Return the (x, y) coordinate for the center point of the cell that contains the specified text.  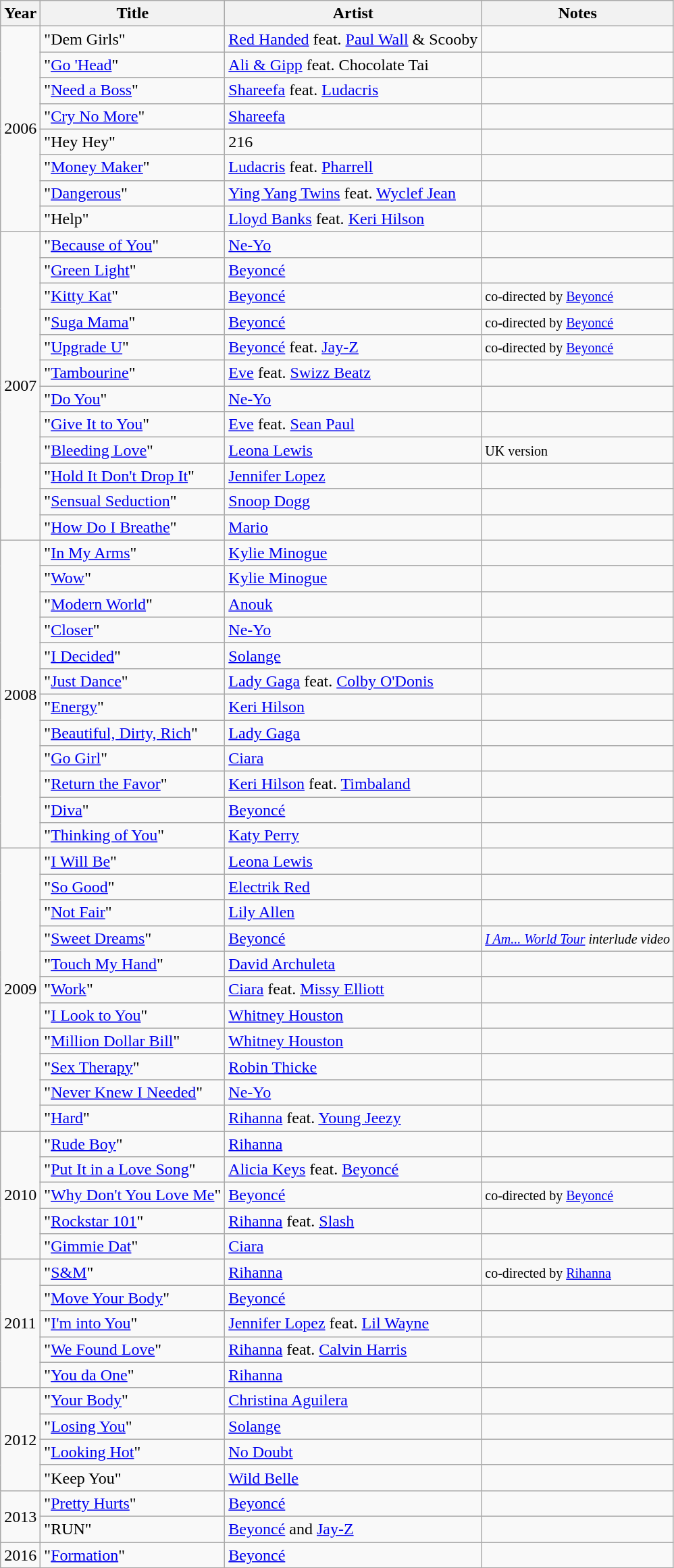
"Sex Therapy" (132, 1066)
Shareefa feat. Ludacris (353, 90)
Red Handed feat. Paul Wall & Scooby (353, 39)
"You da One" (132, 1375)
2006 (20, 129)
"Hold It Don't Drop It" (132, 476)
"Formation" (132, 1555)
"Wow" (132, 578)
No Doubt (353, 1452)
"I Will Be" (132, 861)
"Give It to You" (132, 425)
Ying Yang Twins feat. Wyclef Jean (353, 193)
"In My Arms" (132, 553)
"I'm into You" (132, 1324)
Year (20, 13)
"Just Dance" (132, 681)
Robin Thicke (353, 1066)
I Am... World Tour interlude video (578, 938)
co-directed by Rihanna (578, 1272)
"Money Maker" (132, 167)
"Do You" (132, 399)
Lloyd Banks feat. Keri Hilson (353, 219)
"S&M" (132, 1272)
"How Do I Breathe" (132, 527)
"Upgrade U" (132, 348)
"Thinking of You" (132, 836)
"Looking Hot" (132, 1452)
2013 (20, 1516)
Title (132, 13)
"Move Your Body" (132, 1298)
Mario (353, 527)
UK version (578, 450)
"Go 'Head" (132, 65)
Christina Aguilera (353, 1401)
"Touch My Hand" (132, 964)
Keri Hilson (353, 707)
"I Decided" (132, 655)
Anouk (353, 604)
Shareefa (353, 116)
Wild Belle (353, 1478)
Artist (353, 13)
"RUN" (132, 1529)
Eve feat. Swizz Beatz (353, 373)
"Pretty Hurts" (132, 1503)
Lady Gaga (353, 732)
"Kitty Kat" (132, 296)
Jennifer Lopez (353, 476)
2011 (20, 1324)
Rihanna feat. Young Jeezy (353, 1118)
Katy Perry (353, 836)
"Help" (132, 219)
216 (353, 142)
"Energy" (132, 707)
Beyoncé and Jay-Z (353, 1529)
David Archuleta (353, 964)
2012 (20, 1439)
"Rude Boy" (132, 1144)
"Green Light" (132, 270)
"Put It in a Love Song" (132, 1170)
"Beautiful, Dirty, Rich" (132, 732)
"Million Dollar Bill" (132, 1041)
"Modern World" (132, 604)
Rihanna feat. Slash (353, 1221)
Ali & Gipp feat. Chocolate Tai (353, 65)
Ludacris feat. Pharrell (353, 167)
"Bleeding Love" (132, 450)
Eve feat. Sean Paul (353, 425)
"Never Knew I Needed" (132, 1092)
"I Look to You" (132, 1015)
Jennifer Lopez feat. Lil Wayne (353, 1324)
Beyoncé feat. Jay-Z (353, 348)
"Diva" (132, 810)
"Return the Favor" (132, 784)
"Work" (132, 990)
Electrik Red (353, 887)
Rihanna feat. Calvin Harris (353, 1349)
"Not Fair" (132, 913)
"Rockstar 101" (132, 1221)
"Your Body" (132, 1401)
"Sensual Seduction" (132, 502)
"Hard" (132, 1118)
"Suga Mama" (132, 322)
"Cry No More" (132, 116)
Ciara feat. Missy Elliott (353, 990)
"Go Girl" (132, 759)
"Keep You" (132, 1478)
Snoop Dogg (353, 502)
2007 (20, 386)
2016 (20, 1555)
"So Good" (132, 887)
2009 (20, 990)
"Losing You" (132, 1426)
"Gimmie Dat" (132, 1247)
"Dangerous" (132, 193)
Lily Allen (353, 913)
"Dem Girls" (132, 39)
Alicia Keys feat. Beyoncé (353, 1170)
"We Found Love" (132, 1349)
Lady Gaga feat. Colby O'Donis (353, 681)
"Closer" (132, 630)
"Why Don't You Love Me" (132, 1195)
2008 (20, 694)
"Need a Boss" (132, 90)
"Tambourine" (132, 373)
Notes (578, 13)
2010 (20, 1195)
"Sweet Dreams" (132, 938)
"Hey Hey" (132, 142)
Keri Hilson feat. Timbaland (353, 784)
"Because of You" (132, 244)
